Determine the [X, Y] coordinate at the center of the cell enclosing the given text.  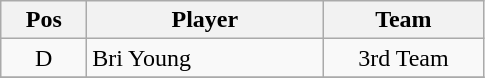
3rd Team [404, 58]
Pos [44, 20]
Team [404, 20]
Player [205, 20]
D [44, 58]
Bri Young [205, 58]
